From the cell containing the given text, extract its center point as [X, Y] coordinate. 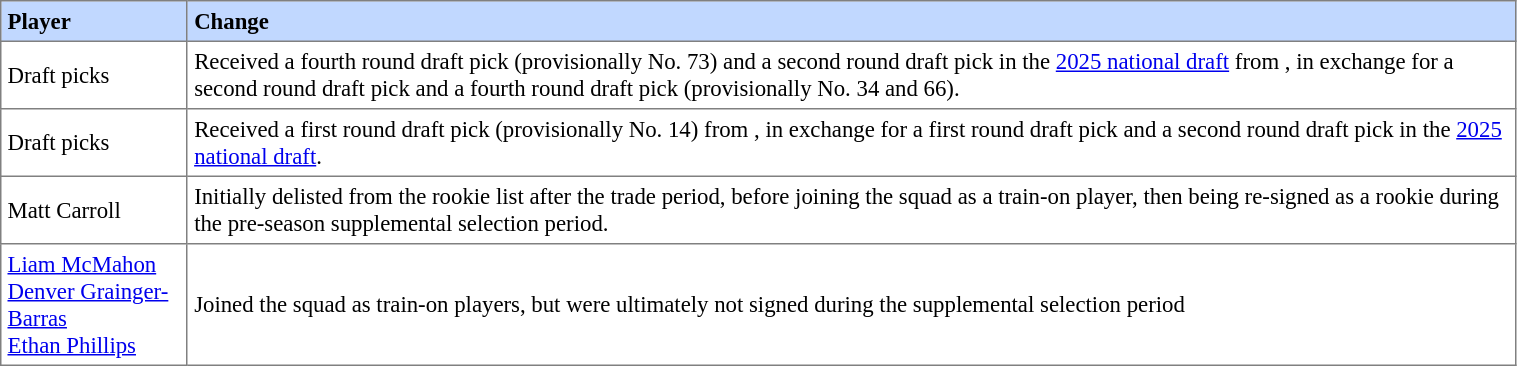
Joined the squad as train-on players, but were ultimately not signed during the supplemental selection period [852, 305]
Liam McMahonDenver Grainger-BarrasEthan Phillips [94, 305]
Change [852, 21]
Matt Carroll [94, 210]
Player [94, 21]
